Identify which cell holds the provided text, then report its (X, Y) central coordinate. 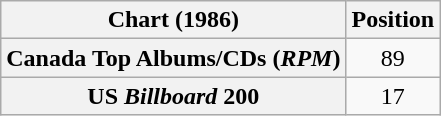
17 (393, 96)
US Billboard 200 (174, 96)
Chart (1986) (174, 20)
Position (393, 20)
89 (393, 58)
Canada Top Albums/CDs (RPM) (174, 58)
